Pinpoint the cell where the given text exists, returning its [X, Y] midpoint coordinate. 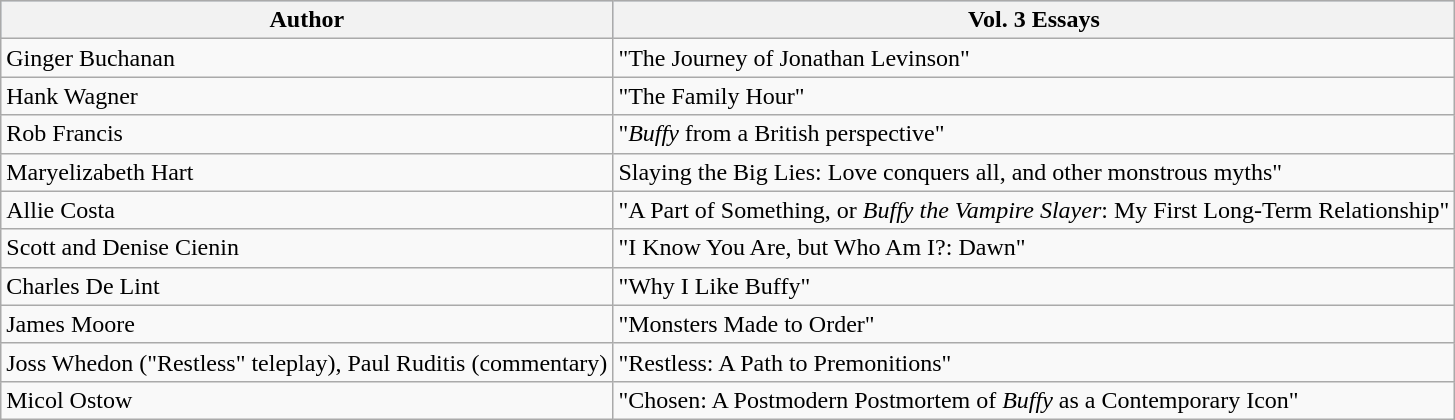
"Monsters Made to Order" [1034, 324]
"The Family Hour" [1034, 96]
Vol. 3 Essays [1034, 20]
Ginger Buchanan [307, 58]
Slaying the Big Lies: Love conquers all, and other monstrous myths" [1034, 172]
Joss Whedon ("Restless" teleplay), Paul Ruditis (commentary) [307, 362]
Author [307, 20]
"Why I Like Buffy" [1034, 286]
Micol Ostow [307, 400]
Scott and Denise Cienin [307, 248]
James Moore [307, 324]
"I Know You Are, but Who Am I?: Dawn" [1034, 248]
"The Journey of Jonathan Levinson" [1034, 58]
Maryelizabeth Hart [307, 172]
Charles De Lint [307, 286]
"Restless: A Path to Premonitions" [1034, 362]
Hank Wagner [307, 96]
"Buffy from a British perspective" [1034, 134]
"A Part of Something, or Buffy the Vampire Slayer: My First Long-Term Relationship" [1034, 210]
Rob Francis [307, 134]
Allie Costa [307, 210]
"Chosen: A Postmodern Postmortem of Buffy as a Contemporary Icon" [1034, 400]
